Identify which cell holds the provided text, then report its (X, Y) central coordinate. 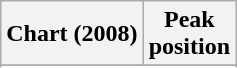
Peakposition (189, 34)
Chart (2008) (72, 34)
